Scan for the cell matching the given text and deliver its (x, y) coordinate at center. 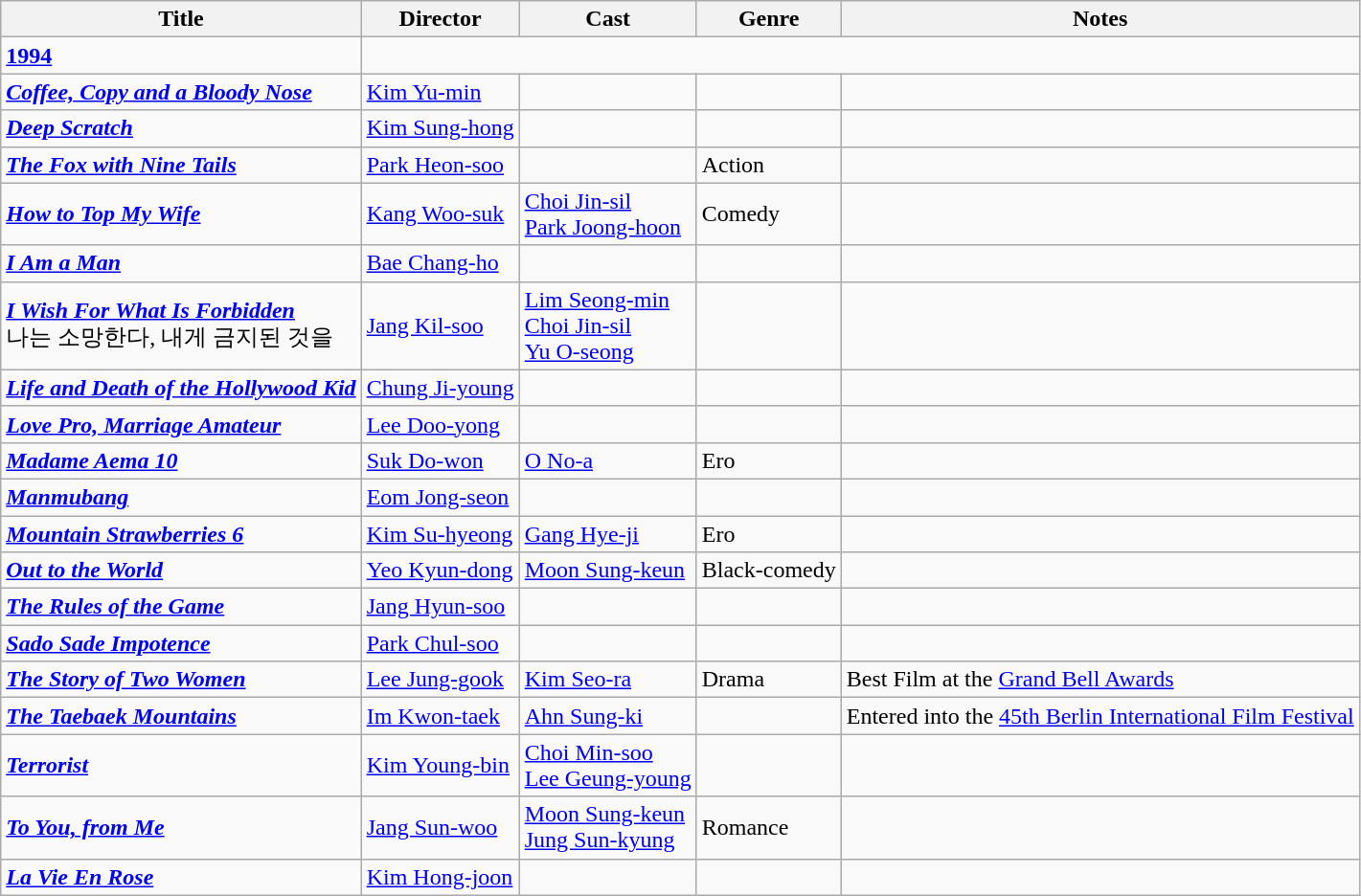
Best Film at the Grand Bell Awards (1100, 680)
Romance (768, 827)
I Am a Man (181, 263)
Notes (1100, 19)
Yeo Kyun-dong (441, 571)
Im Kwon-taek (441, 716)
The Fox with Nine Tails (181, 165)
Kang Woo-suk (441, 214)
Lee Jung-gook (441, 680)
The Taebaek Mountains (181, 716)
Choi Min-sooLee Geung-young (607, 766)
Eom Jong-seon (441, 497)
Kim Su-hyeong (441, 533)
Entered into the 45th Berlin International Film Festival (1100, 716)
Black-comedy (768, 571)
Moon Sung-keunJung Sun-kyung (607, 827)
Director (441, 19)
Out to the World (181, 571)
Life and Death of the Hollywood Kid (181, 388)
Madame Aema 10 (181, 460)
Kim Yu-min (441, 92)
Choi Jin-silPark Joong-hoon (607, 214)
Cast (607, 19)
Terrorist (181, 766)
Ahn Sung-ki (607, 716)
The Story of Two Women (181, 680)
To You, from Me (181, 827)
Chung Ji-young (441, 388)
Kim Seo-ra (607, 680)
Drama (768, 680)
Action (768, 165)
Love Pro, Marriage Amateur (181, 424)
Kim Hong-joon (441, 877)
Sado Sade Impotence (181, 643)
Mountain Strawberries 6 (181, 533)
I Wish For What Is Forbidden나는 소망한다, 내게 금지된 것을 (181, 325)
Suk Do-won (441, 460)
O No-a (607, 460)
Bae Chang-ho (441, 263)
La Vie En Rose (181, 877)
Coffee, Copy and a Bloody Nose (181, 92)
Title (181, 19)
Jang Sun-woo (441, 827)
Deep Scratch (181, 128)
Kim Sung-hong (441, 128)
Comedy (768, 214)
Genre (768, 19)
1994 (181, 56)
Lee Doo-yong (441, 424)
Gang Hye-ji (607, 533)
Lim Seong-minChoi Jin-silYu O-seong (607, 325)
The Rules of the Game (181, 607)
Jang Hyun-soo (441, 607)
Jang Kil-soo (441, 325)
Park Heon-soo (441, 165)
Moon Sung-keun (607, 571)
Park Chul-soo (441, 643)
How to Top My Wife (181, 214)
Manmubang (181, 497)
Kim Young-bin (441, 766)
